Scan for the cell matching the given text and deliver its [x, y] coordinate at center. 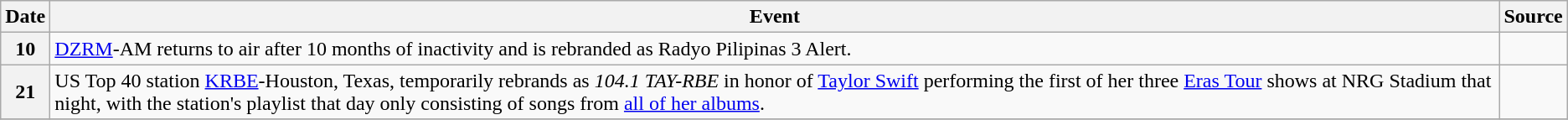
Date [25, 17]
DZRM-AM returns to air after 10 months of inactivity and is rebranded as Radyo Pilipinas 3 Alert. [775, 49]
21 [25, 92]
10 [25, 49]
Source [1533, 17]
Event [775, 17]
